Identify which cell holds the provided text, then report its (x, y) central coordinate. 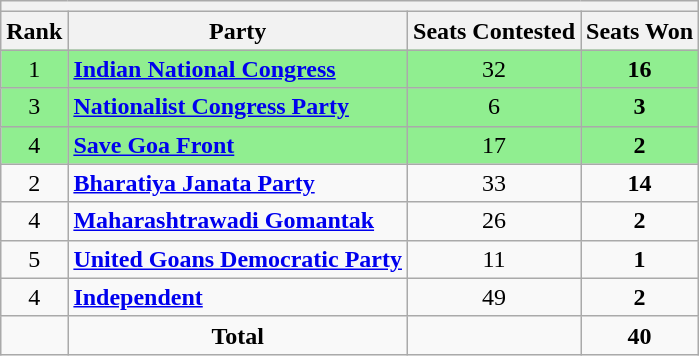
Indian National Congress (238, 69)
Total (238, 335)
26 (494, 221)
Seats Won (640, 31)
6 (494, 107)
5 (34, 259)
17 (494, 145)
11 (494, 259)
40 (640, 335)
Maharashtrawadi Gomantak (238, 221)
Rank (34, 31)
16 (640, 69)
49 (494, 297)
United Goans Democratic Party (238, 259)
Bharatiya Janata Party (238, 183)
32 (494, 69)
Save Goa Front (238, 145)
33 (494, 183)
Independent (238, 297)
14 (640, 183)
Party (238, 31)
Seats Contested (494, 31)
Nationalist Congress Party (238, 107)
